Find where the given text appears and provide that cell's center as (x, y) coordinate. 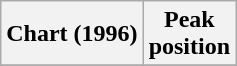
Chart (1996) (72, 34)
Peakposition (189, 34)
